Locate the cell with the specified text and output its (X, Y) center coordinate. 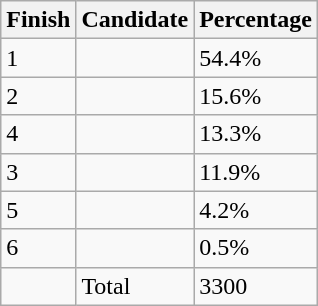
54.4% (256, 58)
5 (38, 210)
Candidate (135, 20)
0.5% (256, 248)
2 (38, 96)
13.3% (256, 134)
4.2% (256, 210)
Total (135, 286)
1 (38, 58)
11.9% (256, 172)
Percentage (256, 20)
3300 (256, 286)
15.6% (256, 96)
6 (38, 248)
4 (38, 134)
3 (38, 172)
Finish (38, 20)
